From the cell containing the given text, extract its center point as [x, y] coordinate. 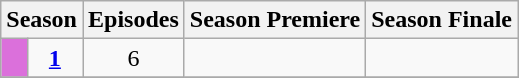
Season [42, 20]
Episodes [133, 20]
Season Premiere [274, 20]
1 [54, 58]
6 [133, 58]
Season Finale [442, 20]
